Extract the (x, y) coordinate from the center of the cell holding the provided text.  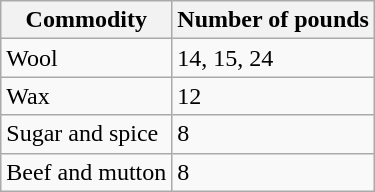
Wool (86, 58)
Sugar and spice (86, 134)
14, 15, 24 (274, 58)
12 (274, 96)
Wax (86, 96)
Beef and mutton (86, 172)
Number of pounds (274, 20)
Commodity (86, 20)
